Extract the [x, y] coordinate from the center of the cell holding the provided text.  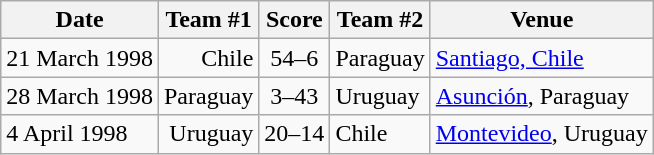
Date [80, 20]
Venue [542, 20]
Montevideo, Uruguay [542, 134]
28 March 1998 [80, 96]
Team #1 [208, 20]
4 April 1998 [80, 134]
Santiago, Chile [542, 58]
3–43 [294, 96]
Team #2 [380, 20]
Score [294, 20]
20–14 [294, 134]
21 March 1998 [80, 58]
Asunción, Paraguay [542, 96]
54–6 [294, 58]
